Determine the [X, Y] coordinate at the center of the cell enclosing the given text.  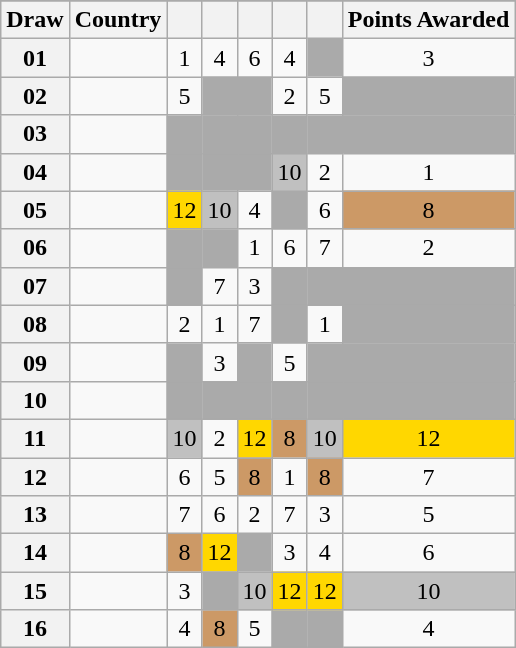
Country [118, 20]
15 [35, 591]
16 [35, 629]
Draw [35, 20]
13 [35, 515]
09 [35, 362]
01 [35, 58]
05 [35, 210]
03 [35, 134]
11 [35, 438]
07 [35, 286]
14 [35, 553]
02 [35, 96]
04 [35, 172]
Points Awarded [428, 20]
06 [35, 248]
08 [35, 324]
